For the text-containing cell, return its midpoint in [x, y] coordinate format. 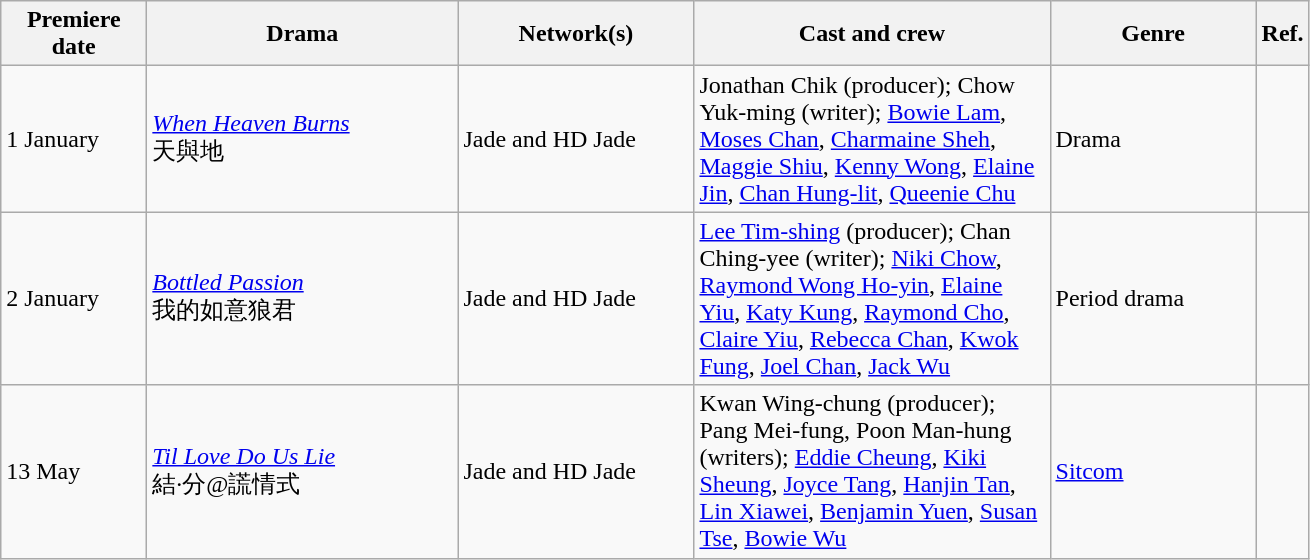
1 January [74, 139]
Bottled Passion我的如意狼君 [302, 298]
Sitcom [1153, 472]
13 May [74, 472]
2 January [74, 298]
Cast and crew [872, 34]
When Heaven Burns天與地 [302, 139]
Network(s) [576, 34]
Ref. [1282, 34]
Genre [1153, 34]
Til Love Do Us Lie結·分@謊情式 [302, 472]
Period drama [1153, 298]
Premiere date [74, 34]
